Capture the cell that displays the provided text and extract its (X, Y) central coordinate. 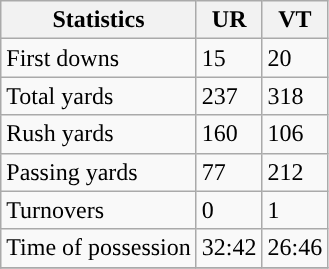
237 (229, 96)
160 (229, 134)
20 (295, 58)
0 (229, 210)
106 (295, 134)
Turnovers (99, 210)
First downs (99, 58)
212 (295, 172)
Statistics (99, 20)
Passing yards (99, 172)
26:46 (295, 248)
77 (229, 172)
Total yards (99, 96)
Rush yards (99, 134)
VT (295, 20)
32:42 (229, 248)
318 (295, 96)
Time of possession (99, 248)
15 (229, 58)
1 (295, 210)
UR (229, 20)
